Pinpoint the cell where the given text exists, returning its (x, y) midpoint coordinate. 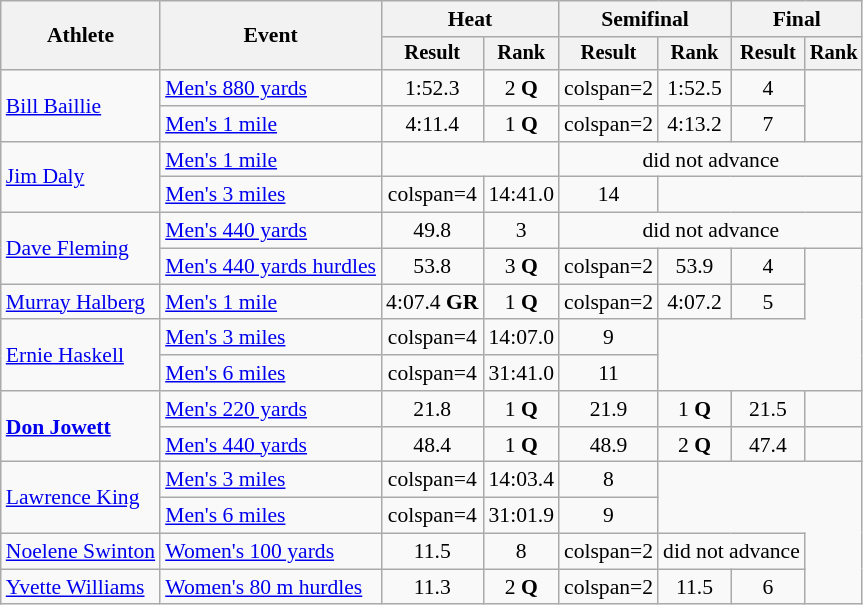
Athlete (80, 36)
31:01.9 (522, 516)
48.9 (608, 445)
Women's 80 m hurdles (270, 587)
Heat (470, 19)
Women's 100 yards (270, 552)
Bill Baillie (80, 106)
31:41.0 (522, 373)
1:52.5 (694, 88)
14:41.0 (522, 195)
Event (270, 36)
48.4 (432, 445)
4:11.4 (432, 124)
Final (796, 19)
11.3 (432, 587)
3 (522, 231)
7 (768, 124)
4:07.4 GR (432, 302)
14:03.4 (522, 480)
4:13.2 (694, 124)
1:52.3 (432, 88)
3 Q (522, 267)
Ernie Haskell (80, 356)
5 (768, 302)
53.9 (694, 267)
6 (768, 587)
Don Jowett (80, 426)
21.9 (608, 409)
Jim Daly (80, 178)
Murray Halberg (80, 302)
Men's 880 yards (270, 88)
14:07.0 (522, 338)
53.8 (432, 267)
21.8 (432, 409)
4:07.2 (694, 302)
Yvette Williams (80, 587)
47.4 (768, 445)
Semifinal (645, 19)
49.8 (432, 231)
Noelene Swinton (80, 552)
14 (608, 195)
21.5 (768, 409)
Dave Fleming (80, 248)
Men's 440 yards hurdles (270, 267)
Men's 220 yards (270, 409)
11 (608, 373)
Lawrence King (80, 498)
